Return [X, Y] of the center of cell containing provided text 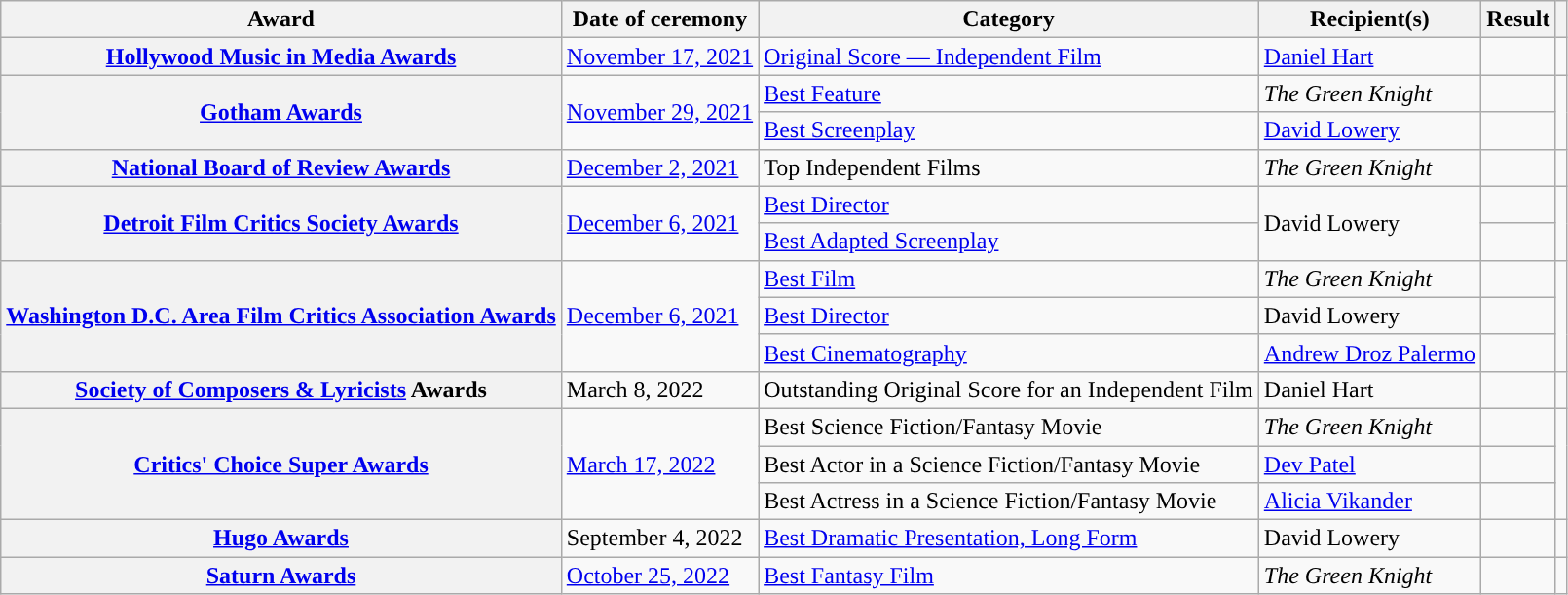
Best Feature [1009, 93]
Alicia Vikander [1369, 502]
Hollywood Music in Media Awards [281, 56]
Best Actress in a Science Fiction/Fantasy Movie [1009, 502]
Hugo Awards [281, 539]
Society of Composers & Lyricists Awards [281, 390]
Gotham Awards [281, 112]
Best Actor in a Science Fiction/Fantasy Movie [1009, 465]
November 17, 2021 [659, 56]
Andrew Droz Palermo [1369, 353]
Date of ceremony [659, 19]
National Board of Review Awards [281, 167]
October 25, 2022 [659, 576]
Best Cinematography [1009, 353]
Recipient(s) [1369, 19]
November 29, 2021 [659, 112]
December 2, 2021 [659, 167]
Best Dramatic Presentation, Long Form [1009, 539]
Saturn Awards [281, 576]
September 4, 2022 [659, 539]
Award [281, 19]
March 8, 2022 [659, 390]
Best Science Fiction/Fantasy Movie [1009, 427]
Detroit Film Critics Society Awards [281, 223]
Best Film [1009, 279]
Critics' Choice Super Awards [281, 464]
March 17, 2022 [659, 464]
Best Fantasy Film [1009, 576]
Top Independent Films [1009, 167]
Result [1518, 19]
Washington D.C. Area Film Critics Association Awards [281, 316]
Best Adapted Screenplay [1009, 242]
Original Score — Independent Film [1009, 56]
Dev Patel [1369, 465]
Best Screenplay [1009, 130]
Category [1009, 19]
Outstanding Original Score for an Independent Film [1009, 390]
